Locate the cell with the specified text and output its (X, Y) center coordinate. 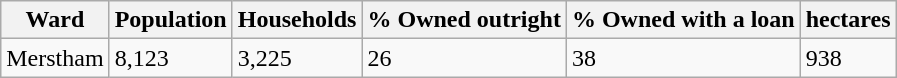
hectares (848, 20)
38 (683, 58)
Households (297, 20)
8,123 (170, 58)
938 (848, 58)
Merstham (55, 58)
% Owned with a loan (683, 20)
3,225 (297, 58)
Ward (55, 20)
% Owned outright (464, 20)
Population (170, 20)
26 (464, 58)
